For the text-containing cell, return its midpoint in [X, Y] coordinate format. 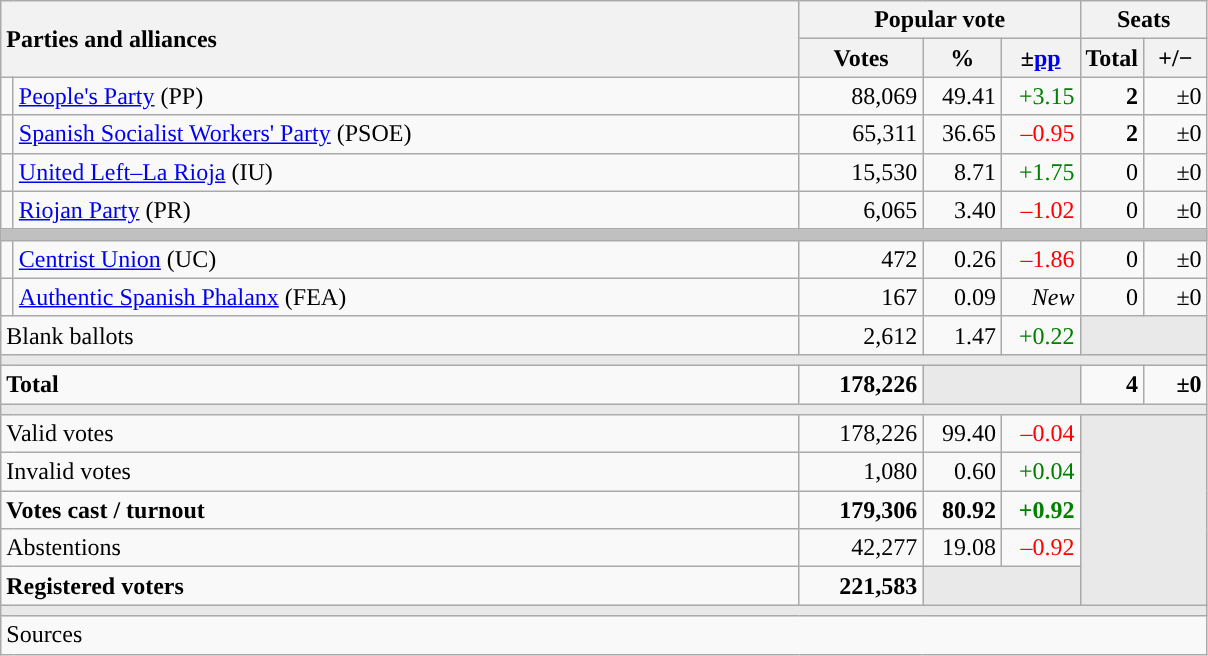
1,080 [861, 472]
–0.92 [1040, 548]
36.65 [962, 134]
1.47 [962, 335]
±pp [1040, 58]
New [1040, 297]
4 [1112, 384]
+0.04 [1040, 472]
15,530 [861, 172]
221,583 [861, 586]
Centrist Union (UC) [406, 259]
–0.95 [1040, 134]
United Left–La Rioja (IU) [406, 172]
+0.92 [1040, 510]
3.40 [962, 210]
472 [861, 259]
Invalid votes [400, 472]
0.09 [962, 297]
8.71 [962, 172]
Registered voters [400, 586]
+3.15 [1040, 96]
Votes cast / turnout [400, 510]
49.41 [962, 96]
Authentic Spanish Phalanx (FEA) [406, 297]
People's Party (PP) [406, 96]
42,277 [861, 548]
Abstentions [400, 548]
Valid votes [400, 434]
88,069 [861, 96]
65,311 [861, 134]
2,612 [861, 335]
+0.22 [1040, 335]
179,306 [861, 510]
% [962, 58]
Sources [604, 635]
99.40 [962, 434]
0.26 [962, 259]
–0.04 [1040, 434]
19.08 [962, 548]
Popular vote [940, 20]
6,065 [861, 210]
Seats [1144, 20]
Blank ballots [400, 335]
–1.02 [1040, 210]
80.92 [962, 510]
Spanish Socialist Workers' Party (PSOE) [406, 134]
Riojan Party (PR) [406, 210]
+/− [1176, 58]
0.60 [962, 472]
+1.75 [1040, 172]
167 [861, 297]
Parties and alliances [400, 39]
–1.86 [1040, 259]
Votes [861, 58]
